Identify which cell holds the provided text, then report its (x, y) central coordinate. 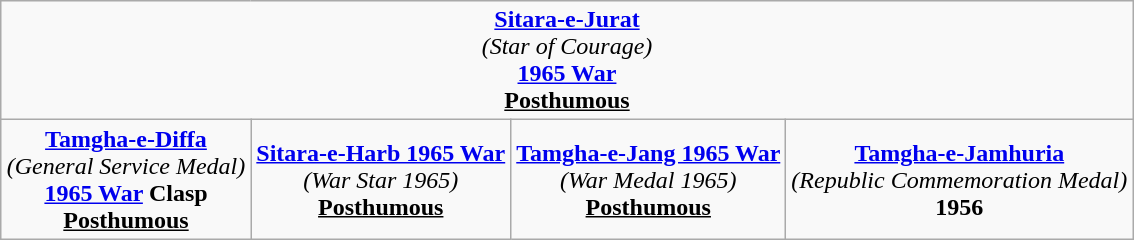
Tamgha-e-Jamhuria(Republic Commemoration Medal)1956 (960, 180)
Tamgha-e-Jang 1965 War(War Medal 1965)Posthumous (648, 180)
Tamgha-e-Diffa(General Service Medal)1965 War ClaspPosthumous (126, 180)
Sitara-e-Harb 1965 War(War Star 1965)Posthumous (381, 180)
Sitara-e-Jurat(Star of Courage)1965 WarPosthumous (567, 60)
